For the text-containing cell, return its midpoint in [x, y] coordinate format. 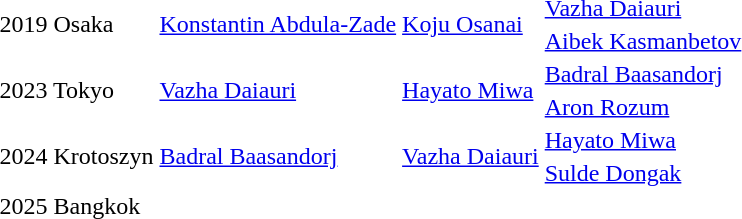
Badral Baasandorj [278, 156]
Hayato Miwa [471, 90]
